Capture the cell that displays the provided text and extract its [X, Y] central coordinate. 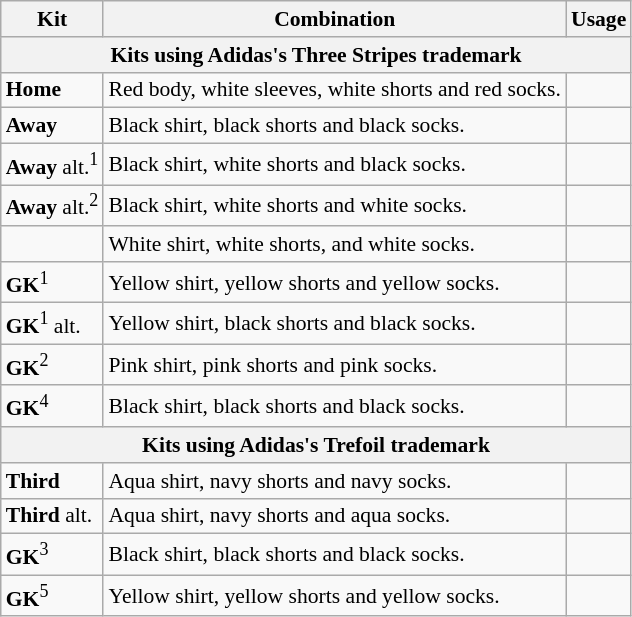
GK2 [52, 366]
GK5 [52, 596]
Third alt. [52, 516]
Black shirt, white shorts and white socks. [334, 206]
White shirt, white shorts, and white socks. [334, 244]
GK4 [52, 406]
GK1 [52, 282]
Combination [334, 19]
Kits using Adidas's Trefoil trademark [316, 445]
Aqua shirt, navy shorts and navy socks. [334, 481]
Aqua shirt, navy shorts and aqua socks. [334, 516]
GK1 alt. [52, 324]
Black shirt, white shorts and black socks. [334, 164]
Pink shirt, pink shorts and pink socks. [334, 366]
Third [52, 481]
Away [52, 126]
Usage [598, 19]
Kit [52, 19]
GK3 [52, 554]
Kits using Adidas's Three Stripes trademark [316, 55]
Red body, white sleeves, white shorts and red socks. [334, 90]
Away alt.1 [52, 164]
Away alt.2 [52, 206]
Yellow shirt, black shorts and black socks. [334, 324]
Home [52, 90]
